Pinpoint the cell where the given text exists, returning its [X, Y] midpoint coordinate. 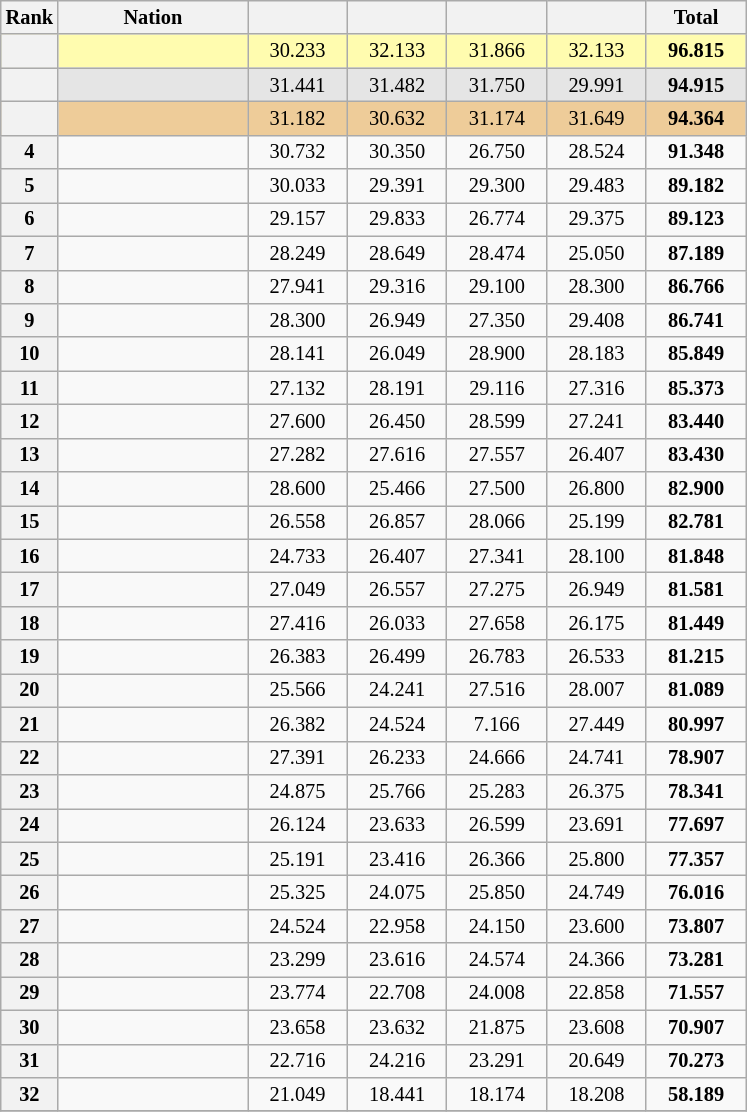
Nation [153, 17]
29.391 [397, 186]
27.658 [497, 623]
83.440 [696, 421]
78.907 [696, 758]
27.449 [597, 724]
25.283 [497, 791]
85.373 [696, 388]
28.649 [397, 253]
24.875 [298, 791]
4 [30, 152]
23.691 [597, 825]
24.741 [597, 758]
27.941 [298, 287]
14 [30, 489]
81.449 [696, 623]
29.483 [597, 186]
26.750 [497, 152]
29.157 [298, 219]
31.649 [597, 118]
26.366 [497, 859]
28.900 [497, 354]
10 [30, 354]
26.857 [397, 522]
26.533 [597, 657]
24.666 [497, 758]
26.175 [597, 623]
23.633 [397, 825]
23.600 [597, 926]
30.233 [298, 51]
87.189 [696, 253]
81.215 [696, 657]
27.616 [397, 455]
25.566 [298, 690]
12 [30, 421]
29.991 [597, 85]
24.749 [597, 892]
29.100 [497, 287]
21 [30, 724]
31.174 [497, 118]
31.750 [497, 85]
28.141 [298, 354]
20 [30, 690]
83.430 [696, 455]
23.774 [298, 993]
26.800 [597, 489]
28 [30, 960]
18.441 [397, 1094]
29.116 [497, 388]
6 [30, 219]
7.166 [497, 724]
19 [30, 657]
5 [30, 186]
29.316 [397, 287]
26.783 [497, 657]
11 [30, 388]
23 [30, 791]
28.100 [597, 556]
28.249 [298, 253]
94.915 [696, 85]
80.997 [696, 724]
24.150 [497, 926]
17 [30, 589]
26.382 [298, 724]
26.499 [397, 657]
31 [30, 1061]
23.299 [298, 960]
28.524 [597, 152]
27.350 [497, 320]
29.300 [497, 186]
30.632 [397, 118]
9 [30, 320]
70.273 [696, 1061]
13 [30, 455]
85.849 [696, 354]
22.708 [397, 993]
21.049 [298, 1094]
25.850 [497, 892]
26.450 [397, 421]
25.800 [597, 859]
28.183 [597, 354]
24.075 [397, 892]
26.049 [397, 354]
18 [30, 623]
31.866 [497, 51]
26.599 [497, 825]
Total [696, 17]
27.557 [497, 455]
26.557 [397, 589]
26.233 [397, 758]
28.600 [298, 489]
27 [30, 926]
78.341 [696, 791]
26.033 [397, 623]
28.007 [597, 690]
27.132 [298, 388]
27.600 [298, 421]
89.123 [696, 219]
77.697 [696, 825]
81.581 [696, 589]
96.815 [696, 51]
25.766 [397, 791]
26.558 [298, 522]
20.649 [597, 1061]
23.608 [597, 1027]
22.958 [397, 926]
28.066 [497, 522]
27.516 [497, 690]
32 [30, 1094]
86.766 [696, 287]
58.189 [696, 1094]
27.316 [597, 388]
31.482 [397, 85]
94.364 [696, 118]
27.391 [298, 758]
24 [30, 825]
24.733 [298, 556]
31.441 [298, 85]
22.858 [597, 993]
25.466 [397, 489]
26 [30, 892]
76.016 [696, 892]
24.366 [597, 960]
89.182 [696, 186]
28.191 [397, 388]
29.375 [597, 219]
23.416 [397, 859]
81.848 [696, 556]
16 [30, 556]
Rank [30, 17]
24.241 [397, 690]
82.781 [696, 522]
23.632 [397, 1027]
77.357 [696, 859]
91.348 [696, 152]
30.350 [397, 152]
25.050 [597, 253]
30.732 [298, 152]
27.500 [497, 489]
82.900 [696, 489]
28.474 [497, 253]
24.008 [497, 993]
31.182 [298, 118]
26.124 [298, 825]
29.408 [597, 320]
73.281 [696, 960]
25.325 [298, 892]
22 [30, 758]
30 [30, 1027]
27.275 [497, 589]
27.241 [597, 421]
26.383 [298, 657]
22.716 [298, 1061]
27.282 [298, 455]
29.833 [397, 219]
23.291 [497, 1061]
29 [30, 993]
27.049 [298, 589]
24.216 [397, 1061]
70.907 [696, 1027]
73.807 [696, 926]
27.416 [298, 623]
25.191 [298, 859]
23.658 [298, 1027]
26.774 [497, 219]
81.089 [696, 690]
18.174 [497, 1094]
24.574 [497, 960]
8 [30, 287]
26.375 [597, 791]
7 [30, 253]
86.741 [696, 320]
23.616 [397, 960]
15 [30, 522]
28.599 [497, 421]
71.557 [696, 993]
25 [30, 859]
30.033 [298, 186]
18.208 [597, 1094]
25.199 [597, 522]
21.875 [497, 1027]
27.341 [497, 556]
